Extract the (x, y) coordinate from the center of the cell holding the provided text.  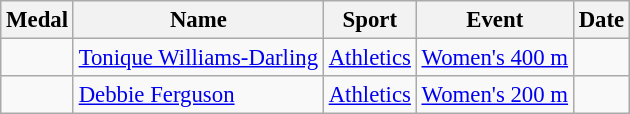
Women's 200 m (494, 95)
Name (198, 20)
Date (601, 20)
Women's 400 m (494, 58)
Sport (370, 20)
Event (494, 20)
Debbie Ferguson (198, 95)
Tonique Williams-Darling (198, 58)
Medal (38, 20)
